Pinpoint the cell where the given text exists, returning its (X, Y) midpoint coordinate. 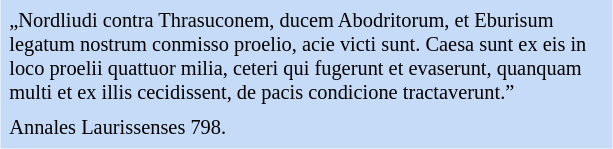
Annales Laurissenses 798. (306, 128)
